Extract the [X, Y] coordinate from the center of the cell holding the provided text.  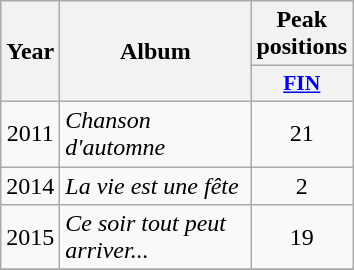
2 [302, 185]
Album [156, 52]
Ce soir tout peut arriver... [156, 238]
FIN [302, 84]
2014 [30, 185]
Year [30, 52]
2015 [30, 238]
Chanson d'automne [156, 134]
Peak positions [302, 34]
La vie est une fête [156, 185]
19 [302, 238]
21 [302, 134]
2011 [30, 134]
